Locate the cell with the specified text and output its (X, Y) center coordinate. 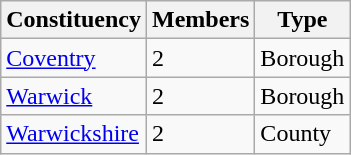
Coventry (74, 58)
Type (302, 20)
County (302, 134)
Constituency (74, 20)
Warwick (74, 96)
Members (200, 20)
Warwickshire (74, 134)
